Detect which cell encompasses the target text, then output its (X, Y) center coordinate. 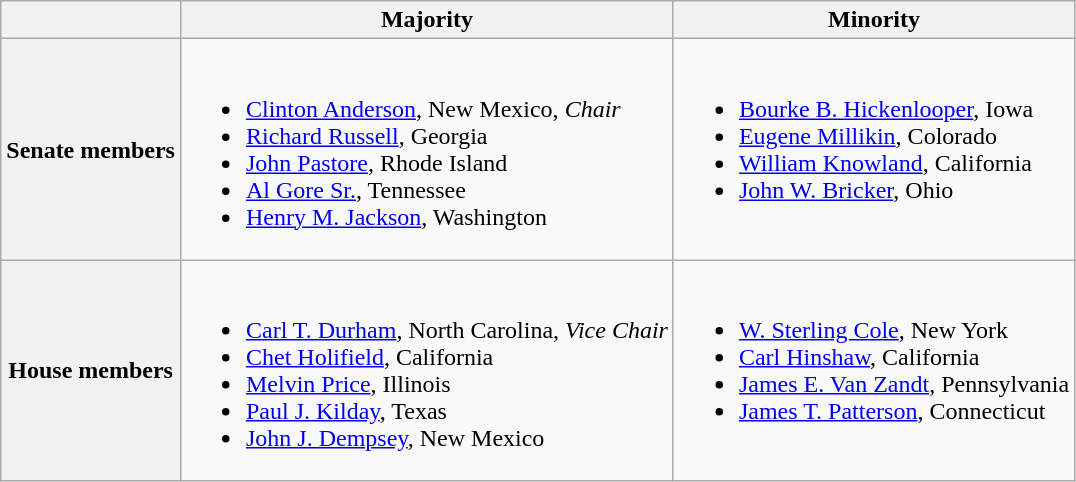
Bourke B. Hickenlooper, IowaEugene Millikin, ColoradoWilliam Knowland, CaliforniaJohn W. Bricker, Ohio (874, 150)
Senate members (91, 150)
Clinton Anderson, New Mexico, ChairRichard Russell, GeorgiaJohn Pastore, Rhode IslandAl Gore Sr., TennesseeHenry M. Jackson, Washington (426, 150)
Majority (426, 20)
W. Sterling Cole, New YorkCarl Hinshaw, CaliforniaJames E. Van Zandt, PennsylvaniaJames T. Patterson, Connecticut (874, 370)
Minority (874, 20)
Carl T. Durham, North Carolina, Vice ChairChet Holifield, CaliforniaMelvin Price, IllinoisPaul J. Kilday, TexasJohn J. Dempsey, New Mexico (426, 370)
House members (91, 370)
